Extract the (X, Y) coordinate from the center of the cell holding the provided text.  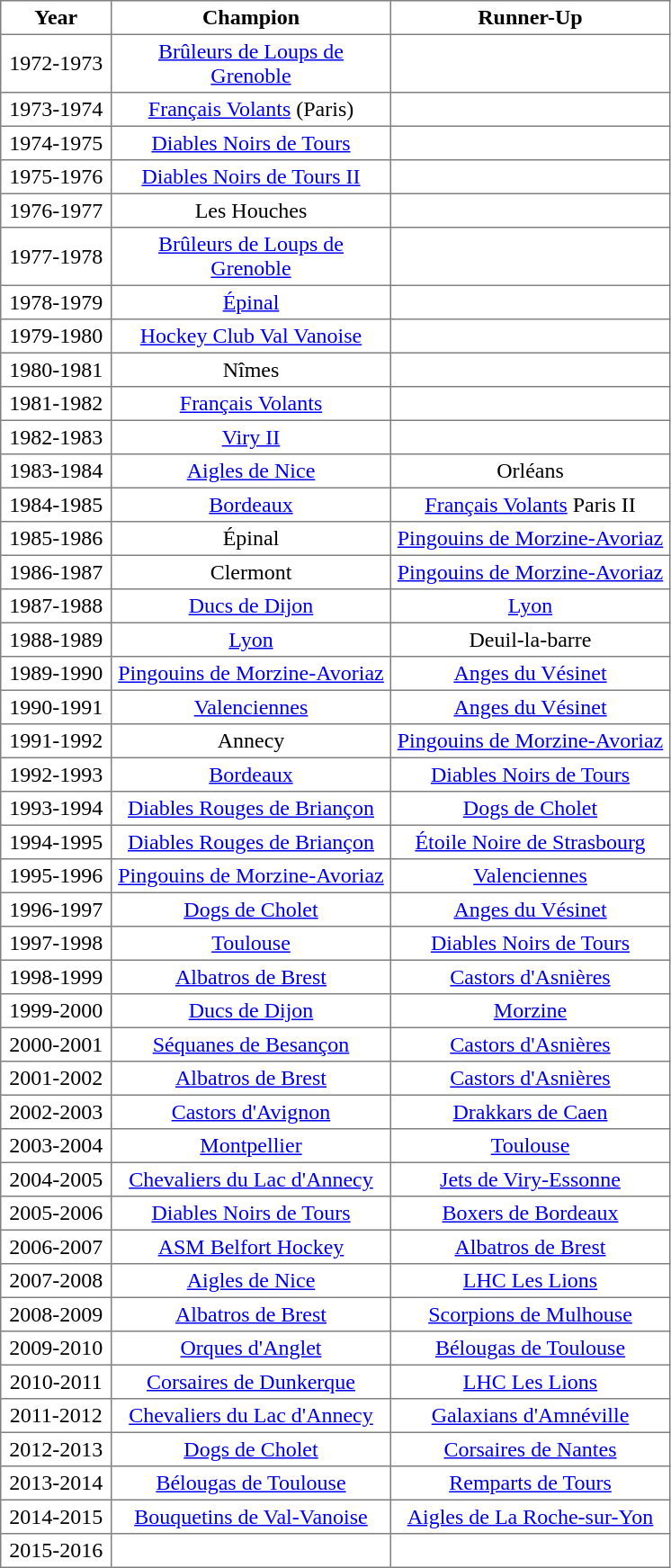
Runner-Up (530, 18)
1988-1989 (56, 640)
1999-2000 (56, 1011)
Viry II (251, 437)
Les Houches (251, 211)
Bouquetins de Val-Vanoise (251, 1517)
Morzine (530, 1011)
2010-2011 (56, 1382)
ASM Belfort Hockey (251, 1247)
2000-2001 (56, 1044)
Clermont (251, 572)
2008-2009 (56, 1314)
2012-2013 (56, 1449)
Corsaires de Dunkerque (251, 1382)
1994-1995 (56, 842)
1991-1992 (56, 741)
Diables Noirs de Tours II (251, 177)
1979-1980 (56, 336)
1974-1975 (56, 143)
1978-1979 (56, 302)
2011-2012 (56, 1416)
1997-1998 (56, 944)
Séquanes de Besançon (251, 1044)
1993-1994 (56, 809)
Aigles de La Roche-sur-Yon (530, 1517)
Français Volants Paris II (530, 505)
2007-2008 (56, 1281)
Castors d'Avignon (251, 1112)
2001-2002 (56, 1079)
2013-2014 (56, 1483)
1977-1978 (56, 256)
1975-1976 (56, 177)
Deuil-la-barre (530, 640)
Champion (251, 18)
1989-1990 (56, 674)
1981-1982 (56, 404)
1985-1986 (56, 539)
Montpellier (251, 1146)
Français Volants (251, 404)
1984-1985 (56, 505)
2005-2006 (56, 1214)
Corsaires de Nantes (530, 1449)
Drakkars de Caen (530, 1112)
Scorpions de Mulhouse (530, 1314)
Year (56, 18)
2002-2003 (56, 1112)
Français Volants (Paris) (251, 110)
1983-1984 (56, 471)
2006-2007 (56, 1247)
1996-1997 (56, 909)
1987-1988 (56, 606)
1986-1987 (56, 572)
Étoile Noire de Strasbourg (530, 842)
1973-1974 (56, 110)
1995-1996 (56, 876)
1992-1993 (56, 775)
Jets de Viry-Essonne (530, 1179)
2009-2010 (56, 1348)
2015-2016 (56, 1551)
Annecy (251, 741)
2003-2004 (56, 1146)
1990-1991 (56, 707)
1972-1973 (56, 63)
1980-1981 (56, 370)
Nîmes (251, 370)
2004-2005 (56, 1179)
Galaxians d'Amnéville (530, 1416)
1982-1983 (56, 437)
1998-1999 (56, 977)
Remparts de Tours (530, 1483)
Orques d'Anglet (251, 1348)
2014-2015 (56, 1517)
Boxers de Bordeaux (530, 1214)
1976-1977 (56, 211)
Hockey Club Val Vanoise (251, 336)
Orléans (530, 471)
